Extract the (X, Y) coordinate from the center of the cell holding the provided text.  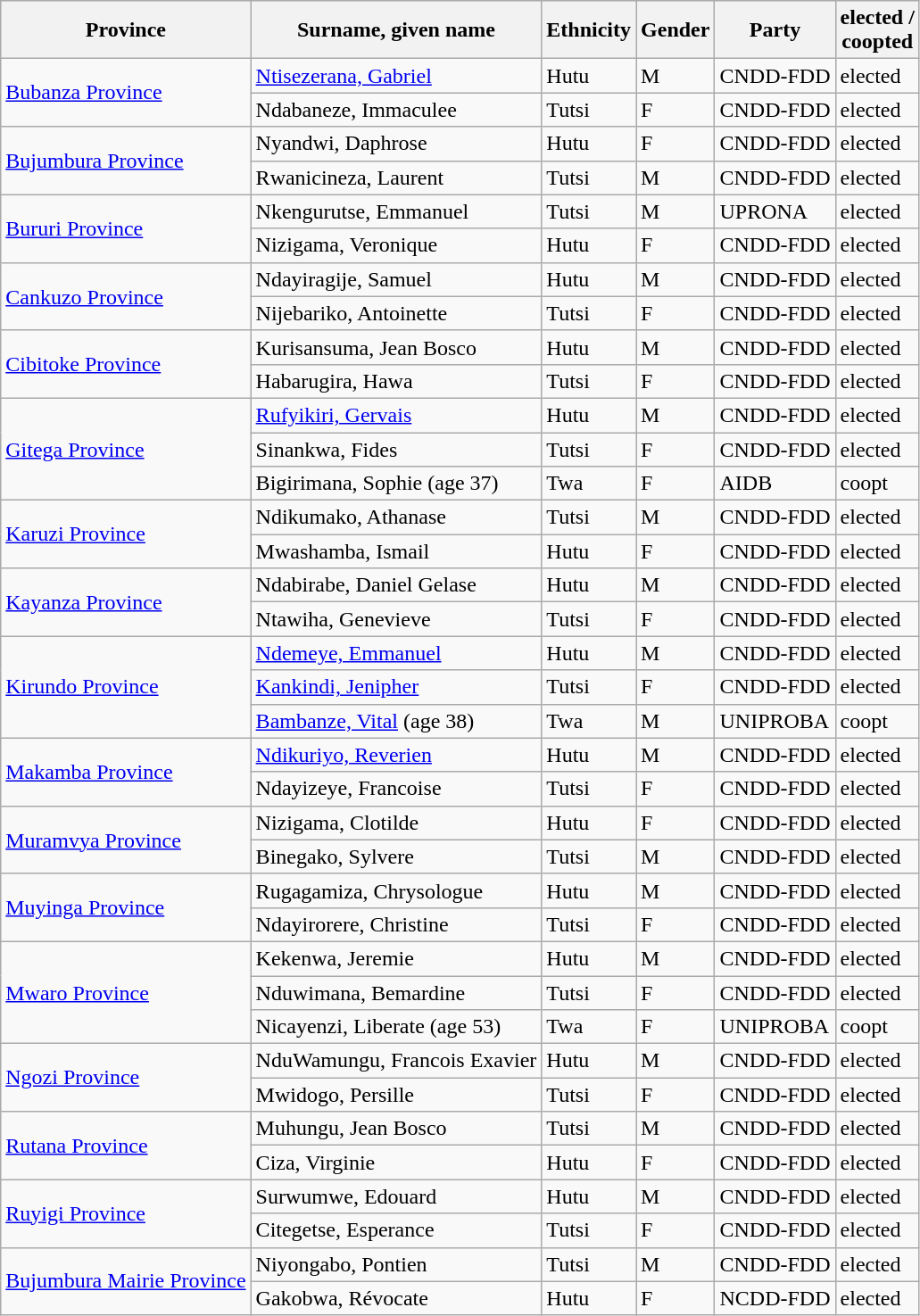
Ndabirabe, Daniel Gelase (396, 585)
Surname, given name (396, 30)
Kankindi, Jenipher (396, 687)
Ndayiragije, Samuel (396, 279)
Ciza, Virginie (396, 1163)
Niyongabo, Pontien (396, 1264)
Ndayirorere, Christine (396, 924)
Nyandwi, Daphrose (396, 144)
Bambanze, Vital (age 38) (396, 721)
Ethnicity (589, 30)
Kekenwa, Jeremie (396, 958)
Habarugira, Hawa (396, 381)
Muramvya Province (126, 840)
Kurisansuma, Jean Bosco (396, 347)
Rwanicineza, Laurent (396, 178)
Kayanza Province (126, 602)
Karuzi Province (126, 534)
elected /coopted (877, 30)
Rufyikiri, Gervais (396, 415)
Gitega Province (126, 449)
Bujumbura Province (126, 161)
Bubanza Province (126, 93)
NduWamungu, Francois Exavier (396, 1061)
Cankuzo Province (126, 296)
Nizigama, Veronique (396, 245)
Ndikumako, Athanase (396, 517)
Nijebariko, Antoinette (396, 313)
Ndayizeye, Francoise (396, 789)
Ntisezerana, Gabriel (396, 76)
Ntawiha, Genevieve (396, 619)
Nicayenzi, Liberate (age 53) (396, 1027)
Gender (675, 30)
Citegetse, Esperance (396, 1230)
NCDD-FDD (775, 1298)
Bujumbura Mairie Province (126, 1281)
Ruyigi Province (126, 1213)
Muyinga Province (126, 907)
Ngozi Province (126, 1078)
Ndemeye, Emmanuel (396, 653)
Binegako, Sylvere (396, 857)
Rugagamiza, Chrysologue (396, 890)
Bururi Province (126, 228)
Makamba Province (126, 772)
Bigirimana, Sophie (age 37) (396, 484)
Party (775, 30)
Mwidogo, Persille (396, 1095)
Sinankwa, Fides (396, 449)
Muhungu, Jean Bosco (396, 1129)
Nkengurutse, Emmanuel (396, 211)
Cibitoke Province (126, 364)
Ndikuriyo, Reverien (396, 755)
Ndabaneze, Immaculee (396, 110)
Gakobwa, Révocate (396, 1298)
Mwashamba, Ismail (396, 551)
Kirundo Province (126, 687)
Province (126, 30)
Nizigama, Clotilde (396, 823)
Mwaro Province (126, 992)
Surwumwe, Edouard (396, 1196)
Nduwimana, Bemardine (396, 993)
UPRONA (775, 211)
AIDB (775, 484)
Rutana Province (126, 1146)
